Return the [X, Y] coordinate for the center point of the cell that contains the specified text.  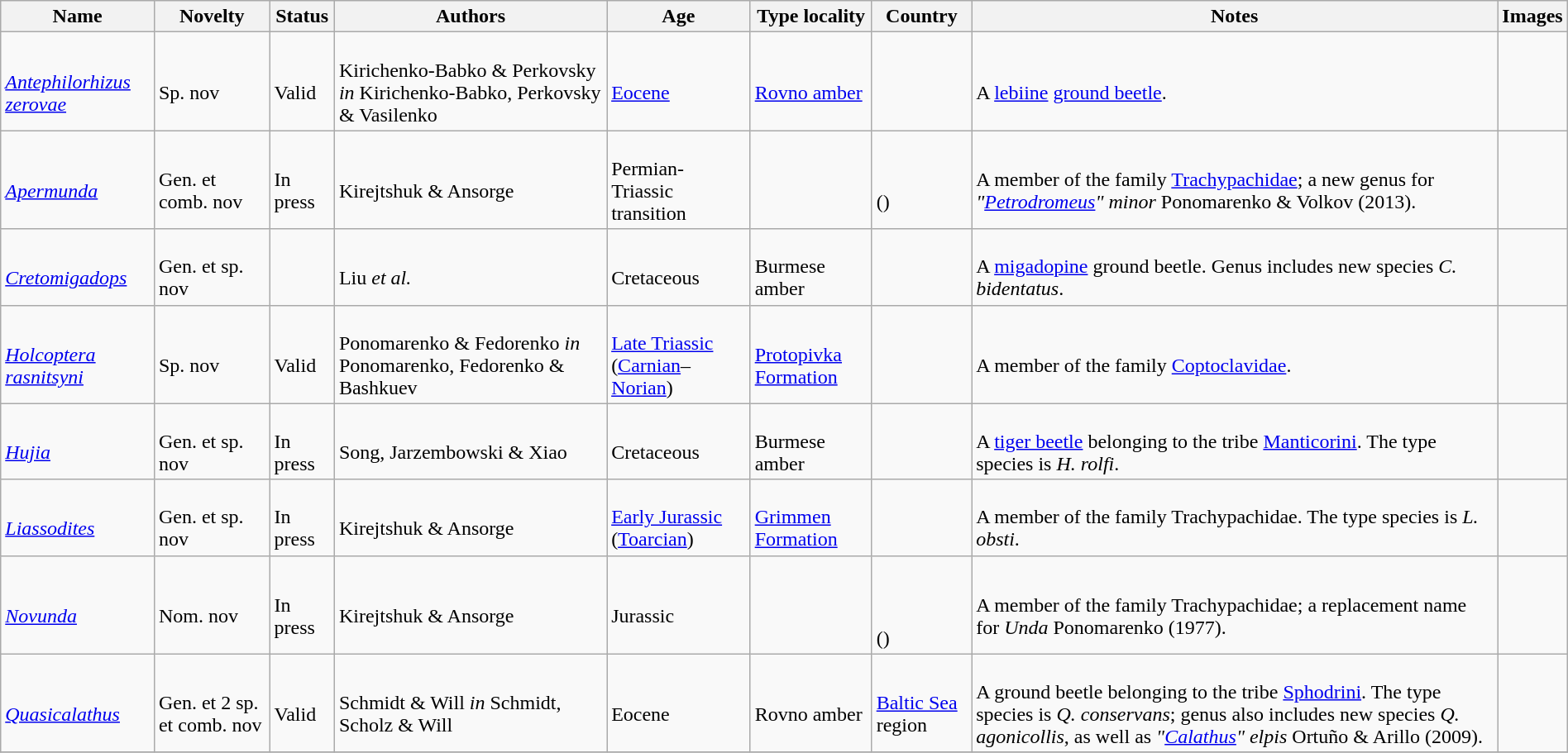
Liassodites [78, 517]
Antephilorhizus zerovae [78, 81]
Gen. et comb. nov [212, 180]
Late Triassic (Carnian–Norian) [679, 354]
Name [78, 17]
Baltic Sea region [921, 703]
Grimmen Formation [810, 517]
Images [1532, 17]
Notes [1235, 17]
Age [679, 17]
Quasicalathus [78, 703]
A member of the family Coptoclavidae. [1235, 354]
Ponomarenko & Fedorenko in Ponomarenko, Fedorenko & Bashkuev [470, 354]
A migadopine ground beetle. Genus includes new species C. bidentatus. [1235, 267]
Novunda [78, 605]
Gen. et 2 sp. et comb. nov [212, 703]
Holcoptera rasnitsyni [78, 354]
Early Jurassic (Toarcian) [679, 517]
A tiger beetle belonging to the tribe Manticorini. The type species is H. rolfi. [1235, 441]
A member of the family Trachypachidae; a replacement name for Unda Ponomarenko (1977). [1235, 605]
Cretomigadops [78, 267]
Authors [470, 17]
Type locality [810, 17]
A lebiine ground beetle. [1235, 81]
Novelty [212, 17]
Status [302, 17]
Schmidt & Will in Schmidt, Scholz & Will [470, 703]
A member of the family Trachypachidae; a new genus for "Petrodromeus" minor Ponomarenko & Volkov (2013). [1235, 180]
Jurassic [679, 605]
Apermunda [78, 180]
Song, Jarzembowski & Xiao [470, 441]
Nom. nov [212, 605]
Hujia [78, 441]
Protopivka Formation [810, 354]
Permian-Triassic transition [679, 180]
A member of the family Trachypachidae. The type species is L. obsti. [1235, 517]
Country [921, 17]
Kirichenko-Babko & Perkovsky in Kirichenko-Babko, Perkovsky & Vasilenko [470, 81]
Liu et al. [470, 267]
